Detect which cell encompasses the target text, then output its [x, y] center coordinate. 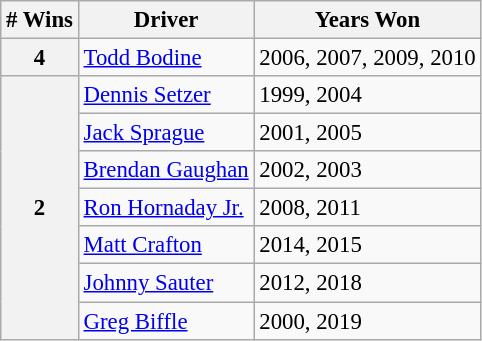
2002, 2003 [368, 170]
Driver [166, 20]
1999, 2004 [368, 95]
2 [40, 208]
2008, 2011 [368, 208]
Matt Crafton [166, 245]
2000, 2019 [368, 321]
4 [40, 58]
# Wins [40, 20]
Years Won [368, 20]
2001, 2005 [368, 133]
2006, 2007, 2009, 2010 [368, 58]
Dennis Setzer [166, 95]
Greg Biffle [166, 321]
Ron Hornaday Jr. [166, 208]
Jack Sprague [166, 133]
2012, 2018 [368, 283]
Brendan Gaughan [166, 170]
2014, 2015 [368, 245]
Todd Bodine [166, 58]
Johnny Sauter [166, 283]
